Return the [X, Y] coordinate for the center point of the cell that contains the specified text.  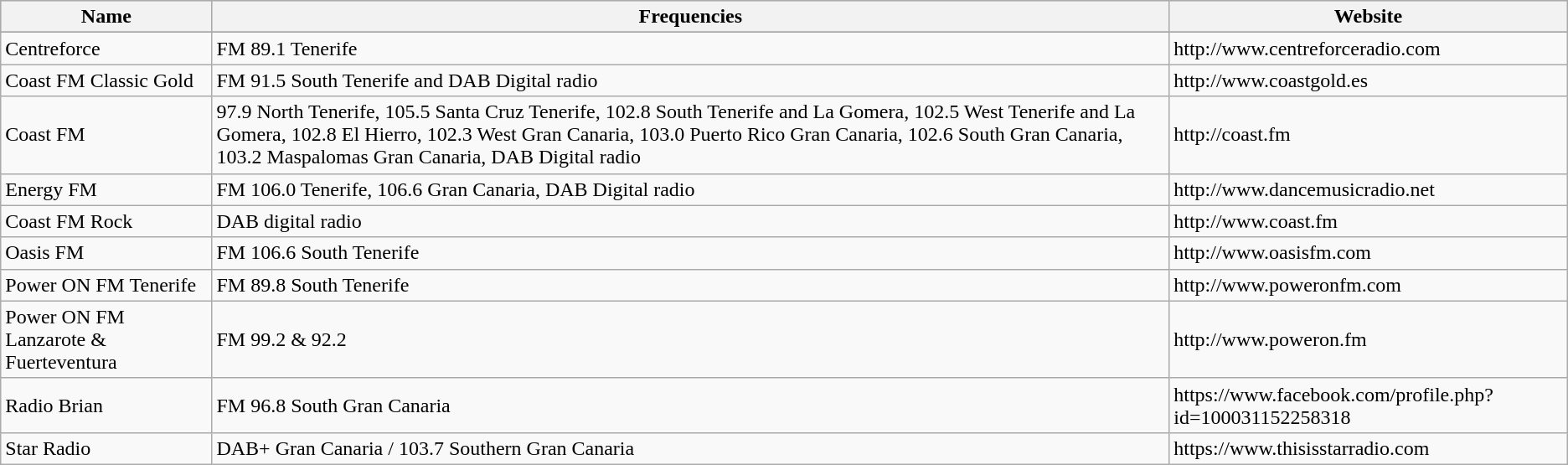
http://www.coast.fm [1369, 221]
https://www.facebook.com/profile.php?id=100031152258318 [1369, 406]
Frequencies [690, 17]
http://www.coastgold.es [1369, 80]
Name [106, 17]
DAB+ Gran Canaria / 103.7 Southern Gran Canaria [690, 448]
Power ON FM Tenerife [106, 285]
Website [1369, 17]
http://www.dancemusicradio.net [1369, 189]
http://coast.fm [1369, 135]
FM 99.2 & 92.2 [690, 339]
http://www.centreforceradio.com [1369, 49]
Radio Brian [106, 406]
Star Radio [106, 448]
DAB digital radio [690, 221]
Power ON FM Lanzarote & Fuerteventura [106, 339]
http://www.poweron.fm [1369, 339]
FM 91.5 South Tenerife and DAB Digital radio [690, 80]
FM 106.0 Tenerife, 106.6 Gran Canaria, DAB Digital radio [690, 189]
http://www.poweronfm.com [1369, 285]
Coast FM [106, 135]
FM 106.6 South Tenerife [690, 253]
Energy FM [106, 189]
Coast FM Classic Gold [106, 80]
http://www.oasisfm.com [1369, 253]
FM 89.8 South Tenerife [690, 285]
Centreforce [106, 49]
https://www.thisisstarradio.com [1369, 448]
FM 96.8 South Gran Canaria [690, 406]
Oasis FM [106, 253]
Coast FM Rock [106, 221]
FM 89.1 Tenerife [690, 49]
